Capture the cell that displays the provided text and extract its [x, y] central coordinate. 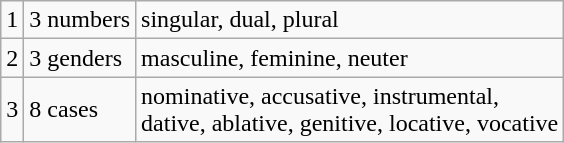
nominative, accusative, instrumental,dative, ablative, genitive, locative, vocative [350, 110]
masculine, feminine, neuter [350, 58]
3 numbers [80, 20]
3 [12, 110]
1 [12, 20]
3 genders [80, 58]
2 [12, 58]
8 cases [80, 110]
singular, dual, plural [350, 20]
